Pinpoint the cell where the given text exists, returning its (x, y) midpoint coordinate. 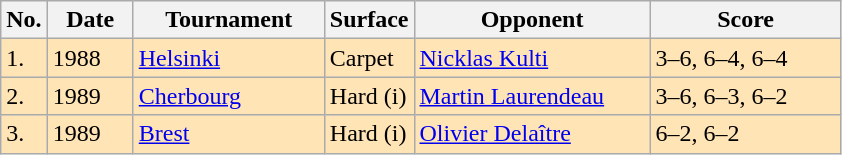
1. (24, 58)
No. (24, 20)
1988 (90, 58)
2. (24, 96)
6–2, 6–2 (746, 134)
Brest (228, 134)
Cherbourg (228, 96)
Carpet (369, 58)
3. (24, 134)
Score (746, 20)
Surface (369, 20)
3–6, 6–4, 6–4 (746, 58)
Olivier Delaître (532, 134)
Tournament (228, 20)
Date (90, 20)
3–6, 6–3, 6–2 (746, 96)
Martin Laurendeau (532, 96)
Opponent (532, 20)
Nicklas Kulti (532, 58)
Helsinki (228, 58)
